Output the (x, y) coordinate of the center of the cell containing the given text.  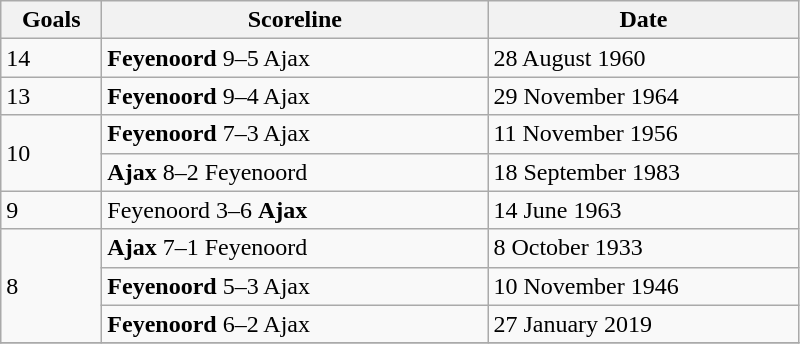
9 (52, 210)
13 (52, 96)
11 November 1956 (644, 134)
10 November 1946 (644, 286)
29 November 1964 (644, 96)
Ajax 7–1 Feyenoord (295, 248)
Scoreline (295, 20)
8 (52, 286)
Date (644, 20)
14 (52, 58)
28 August 1960 (644, 58)
Feyenoord 3–6 Ajax (295, 210)
Feyenoord 7–3 Ajax (295, 134)
Feyenoord 9–4 Ajax (295, 96)
Feyenoord 6–2 Ajax (295, 324)
8 October 1933 (644, 248)
Feyenoord 9–5 Ajax (295, 58)
Ajax 8–2 Feyenoord (295, 172)
Goals (52, 20)
14 June 1963 (644, 210)
27 January 2019 (644, 324)
Feyenoord 5–3 Ajax (295, 286)
18 September 1983 (644, 172)
10 (52, 153)
